From the cell containing the given text, extract its center point as (X, Y) coordinate. 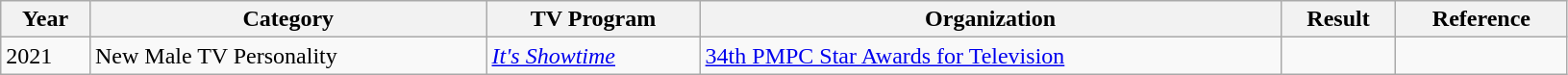
Reference (1481, 19)
Result (1338, 19)
34th PMPC Star Awards for Television (990, 56)
TV Program (593, 19)
Organization (990, 19)
2021 (46, 56)
New Male TV Personality (288, 56)
Category (288, 19)
Year (46, 19)
It's Showtime (593, 56)
